Locate the cell with the specified text and output its (X, Y) center coordinate. 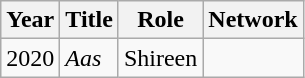
Role (160, 20)
2020 (30, 58)
Aas (90, 58)
Title (90, 20)
Shireen (160, 58)
Year (30, 20)
Network (253, 20)
